Locate the cell with the specified text and output its (X, Y) center coordinate. 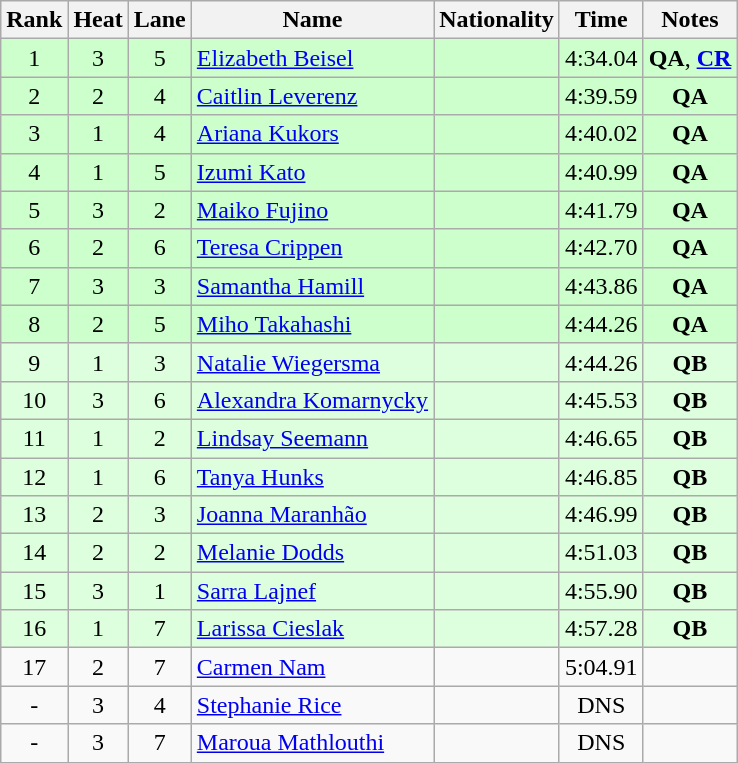
Caitlin Leverenz (312, 96)
Rank (34, 20)
Tanya Hunks (312, 477)
QA, CR (690, 58)
8 (34, 324)
Joanna Maranhão (312, 515)
Melanie Dodds (312, 553)
Samantha Hamill (312, 286)
4:51.03 (601, 553)
15 (34, 591)
16 (34, 629)
4:45.53 (601, 400)
Carmen Nam (312, 667)
5:04.91 (601, 667)
4:46.99 (601, 515)
Sarra Lajnef (312, 591)
4:42.70 (601, 248)
Lane (160, 20)
Stephanie Rice (312, 705)
4:40.99 (601, 172)
Heat (98, 20)
4:39.59 (601, 96)
Miho Takahashi (312, 324)
12 (34, 477)
Natalie Wiegersma (312, 362)
14 (34, 553)
Izumi Kato (312, 172)
4:34.04 (601, 58)
Name (312, 20)
4:55.90 (601, 591)
Ariana Kukors (312, 134)
Larissa Cieslak (312, 629)
10 (34, 400)
9 (34, 362)
Teresa Crippen (312, 248)
11 (34, 438)
Alexandra Komarnycky (312, 400)
4:57.28 (601, 629)
Notes (690, 20)
4:43.86 (601, 286)
Maiko Fujino (312, 210)
4:46.65 (601, 438)
17 (34, 667)
4:46.85 (601, 477)
4:40.02 (601, 134)
Maroua Mathlouthi (312, 743)
Elizabeth Beisel (312, 58)
4:41.79 (601, 210)
Lindsay Seemann (312, 438)
Time (601, 20)
13 (34, 515)
Nationality (497, 20)
